Detect which cell encompasses the target text, then output its [X, Y] center coordinate. 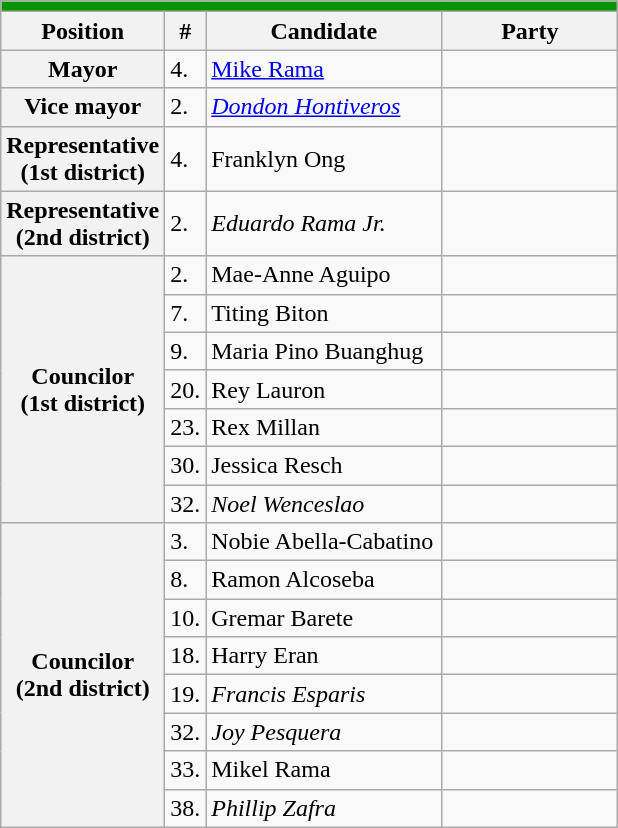
Mae-Anne Aguipo [324, 275]
Candidate [324, 31]
Rey Lauron [324, 389]
Jessica Resch [324, 465]
Position [83, 31]
Joy Pesquera [324, 732]
Franklyn Ong [324, 158]
33. [186, 770]
Titing Biton [324, 313]
19. [186, 694]
Harry Eran [324, 656]
# [186, 31]
Mayor [83, 69]
9. [186, 351]
38. [186, 808]
Gremar Barete [324, 618]
Dondon Hontiveros [324, 107]
Ramon Alcoseba [324, 580]
3. [186, 542]
Noel Wenceslao [324, 503]
8. [186, 580]
20. [186, 389]
Mikel Rama [324, 770]
18. [186, 656]
23. [186, 427]
Representative(1st district) [83, 158]
Eduardo Rama Jr. [324, 224]
Nobie Abella-Cabatino [324, 542]
Rex Millan [324, 427]
Phillip Zafra [324, 808]
10. [186, 618]
Mike Rama [324, 69]
30. [186, 465]
Councilor(1st district) [83, 389]
Party [530, 31]
7. [186, 313]
Maria Pino Buanghug [324, 351]
Representative(2nd district) [83, 224]
Francis Esparis [324, 694]
Councilor(2nd district) [83, 675]
Vice mayor [83, 107]
